Determine the (X, Y) coordinate at the center of the cell enclosing the given text.  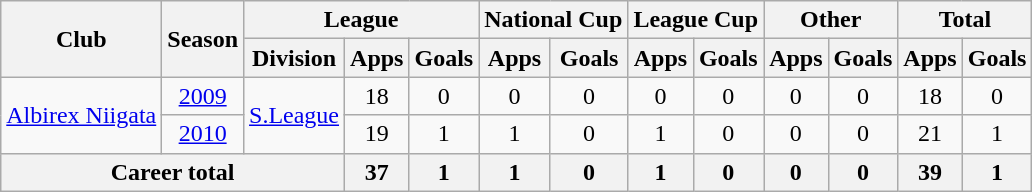
2009 (203, 96)
League Cup (696, 20)
37 (377, 172)
Club (82, 39)
Division (294, 58)
39 (930, 172)
League (362, 20)
21 (930, 134)
National Cup (554, 20)
Career total (173, 172)
Albirex Niigata (82, 115)
S.League (294, 115)
Total (965, 20)
Season (203, 39)
19 (377, 134)
Other (831, 20)
2010 (203, 134)
